Identify which cell holds the provided text, then report its (x, y) central coordinate. 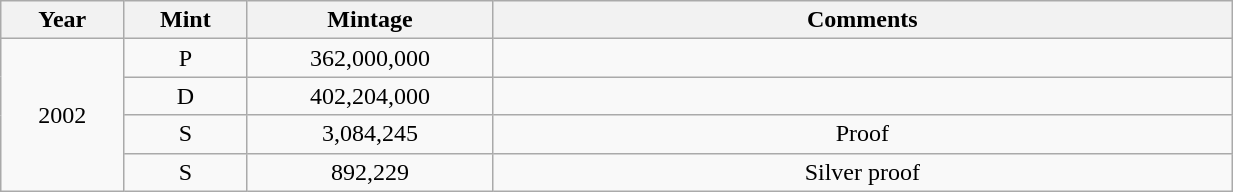
Year (62, 20)
Comments (862, 20)
Silver proof (862, 172)
402,204,000 (370, 96)
Mintage (370, 20)
3,084,245 (370, 134)
Mint (186, 20)
362,000,000 (370, 58)
Proof (862, 134)
2002 (62, 115)
892,229 (370, 172)
P (186, 58)
D (186, 96)
